Provide the (X, Y) coordinate of the cell's center where the given text is located.  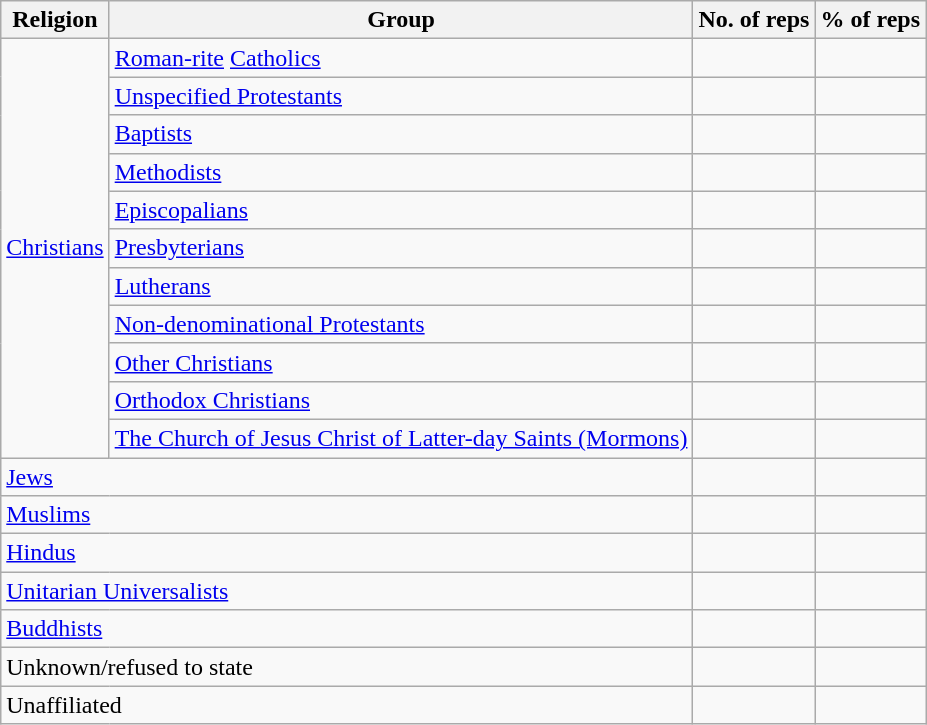
Non-denominational Protestants (401, 324)
The Church of Jesus Christ of Latter-day Saints (Mormons) (401, 438)
Unspecified Protestants (401, 96)
Roman-rite Catholics (401, 58)
% of reps (870, 20)
Unknown/refused to state (347, 667)
Baptists (401, 134)
Group (401, 20)
Buddhists (347, 629)
Jews (347, 477)
Hindus (347, 553)
Unaffiliated (347, 705)
Episcopalians (401, 210)
No. of reps (754, 20)
Lutherans (401, 286)
Other Christians (401, 362)
Religion (55, 20)
Methodists (401, 172)
Unitarian Universalists (347, 591)
Christians (55, 248)
Muslims (347, 515)
Presbyterians (401, 248)
Orthodox Christians (401, 400)
